From the cell containing the given text, extract its center point as [X, Y] coordinate. 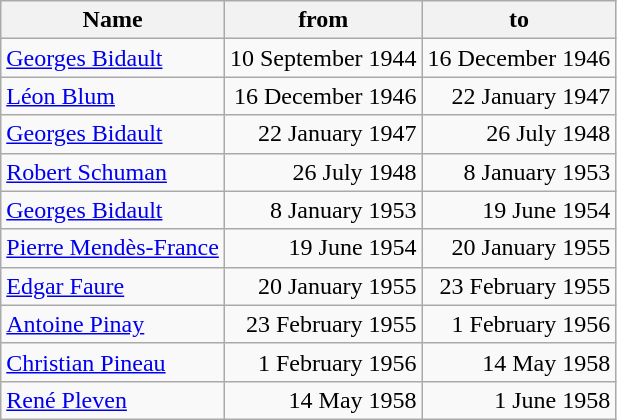
from [323, 20]
René Pleven [113, 400]
Antoine Pinay [113, 324]
to [519, 20]
Robert Schuman [113, 172]
Name [113, 20]
10 September 1944 [323, 58]
Pierre Mendès-France [113, 248]
Edgar Faure [113, 286]
Christian Pineau [113, 362]
1 June 1958 [519, 400]
Léon Blum [113, 96]
